Output the (X, Y) coordinate of the center of the cell containing the given text.  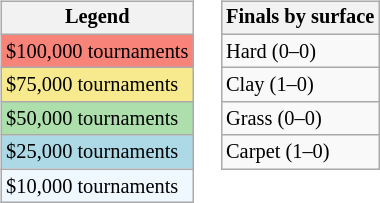
$100,000 tournaments (97, 51)
$50,000 tournaments (97, 119)
Legend (97, 18)
$25,000 tournaments (97, 152)
$10,000 tournaments (97, 186)
Clay (1–0) (300, 85)
Grass (0–0) (300, 119)
Carpet (1–0) (300, 152)
Hard (0–0) (300, 51)
Finals by surface (300, 18)
$75,000 tournaments (97, 85)
